Return [X, Y] of the center of cell containing provided text 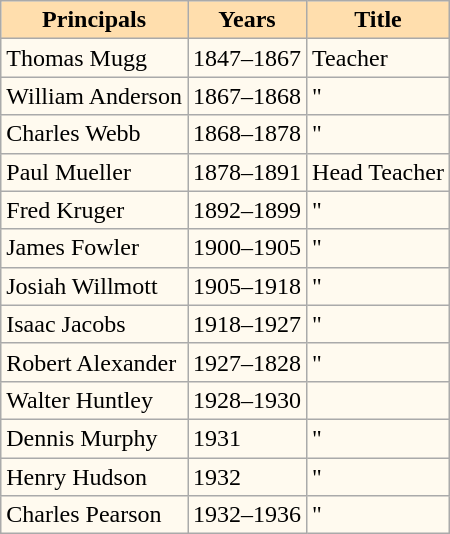
Teacher [378, 58]
William Anderson [94, 96]
1932 [248, 477]
Josiah Willmott [94, 286]
Isaac Jacobs [94, 324]
1931 [248, 438]
Years [248, 20]
1932–1936 [248, 515]
Title [378, 20]
Paul Mueller [94, 172]
1868–1878 [248, 134]
Head Teacher [378, 172]
1847–1867 [248, 58]
1905–1918 [248, 286]
Fred Kruger [94, 210]
Charles Webb [94, 134]
1927–1828 [248, 362]
1867–1868 [248, 96]
1928–1930 [248, 400]
1878–1891 [248, 172]
Henry Hudson [94, 477]
1892–1899 [248, 210]
Principals [94, 20]
James Fowler [94, 248]
Dennis Murphy [94, 438]
1900–1905 [248, 248]
Thomas Mugg [94, 58]
1918–1927 [248, 324]
Charles Pearson [94, 515]
Walter Huntley [94, 400]
Robert Alexander [94, 362]
